Identify which cell holds the provided text, then report its (x, y) central coordinate. 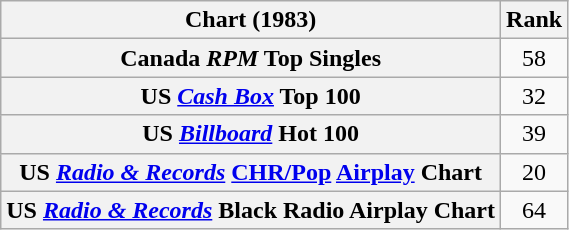
US Cash Box Top 100 (251, 96)
US Radio & Records CHR/Pop Airplay Chart (251, 172)
US Billboard Hot 100 (251, 134)
39 (534, 134)
64 (534, 210)
Rank (534, 20)
US Radio & Records Black Radio Airplay Chart (251, 210)
Chart (1983) (251, 20)
32 (534, 96)
Canada RPM Top Singles (251, 58)
58 (534, 58)
20 (534, 172)
